For the text-containing cell, return its midpoint in (x, y) coordinate format. 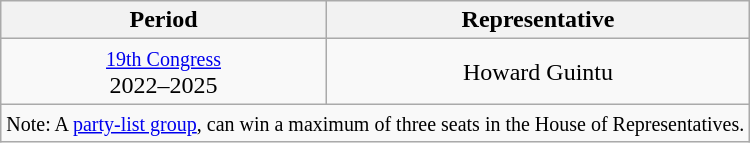
Period (164, 20)
19th Congress2022–2025 (164, 72)
Howard Guintu (538, 72)
Representative (538, 20)
Note: A party-list group, can win a maximum of three seats in the House of Representatives. (376, 123)
